Capture the cell that displays the provided text and extract its (X, Y) central coordinate. 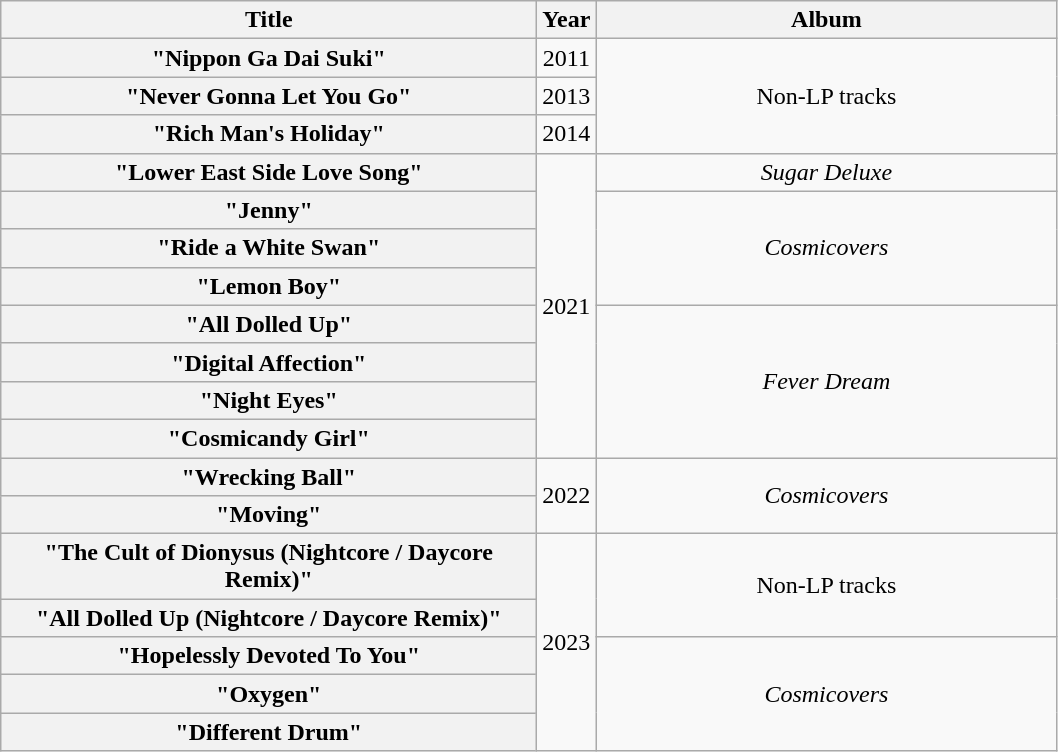
Sugar Deluxe (826, 172)
2013 (566, 96)
"Oxygen" (269, 694)
"Ride a White Swan" (269, 248)
2021 (566, 305)
Fever Dream (826, 381)
"Digital Affection" (269, 362)
Album (826, 20)
"All Dolled Up (Nightcore / Daycore Remix)" (269, 618)
2014 (566, 134)
"Night Eyes" (269, 400)
"Different Drum" (269, 732)
"Jenny" (269, 210)
"Never Gonna Let You Go" (269, 96)
Title (269, 20)
"Lower East Side Love Song" (269, 172)
"Hopelessly Devoted To You" (269, 656)
"Cosmicandy Girl" (269, 438)
"Nippon Ga Dai Suki" (269, 58)
"The Cult of Dionysus (Nightcore / Daycore Remix)" (269, 566)
2011 (566, 58)
"Wrecking Ball" (269, 477)
2022 (566, 496)
"Rich Man's Holiday" (269, 134)
Year (566, 20)
2023 (566, 642)
"Lemon Boy" (269, 286)
"Moving" (269, 515)
"All Dolled Up" (269, 324)
